Scan for the cell matching the given text and deliver its [x, y] coordinate at center. 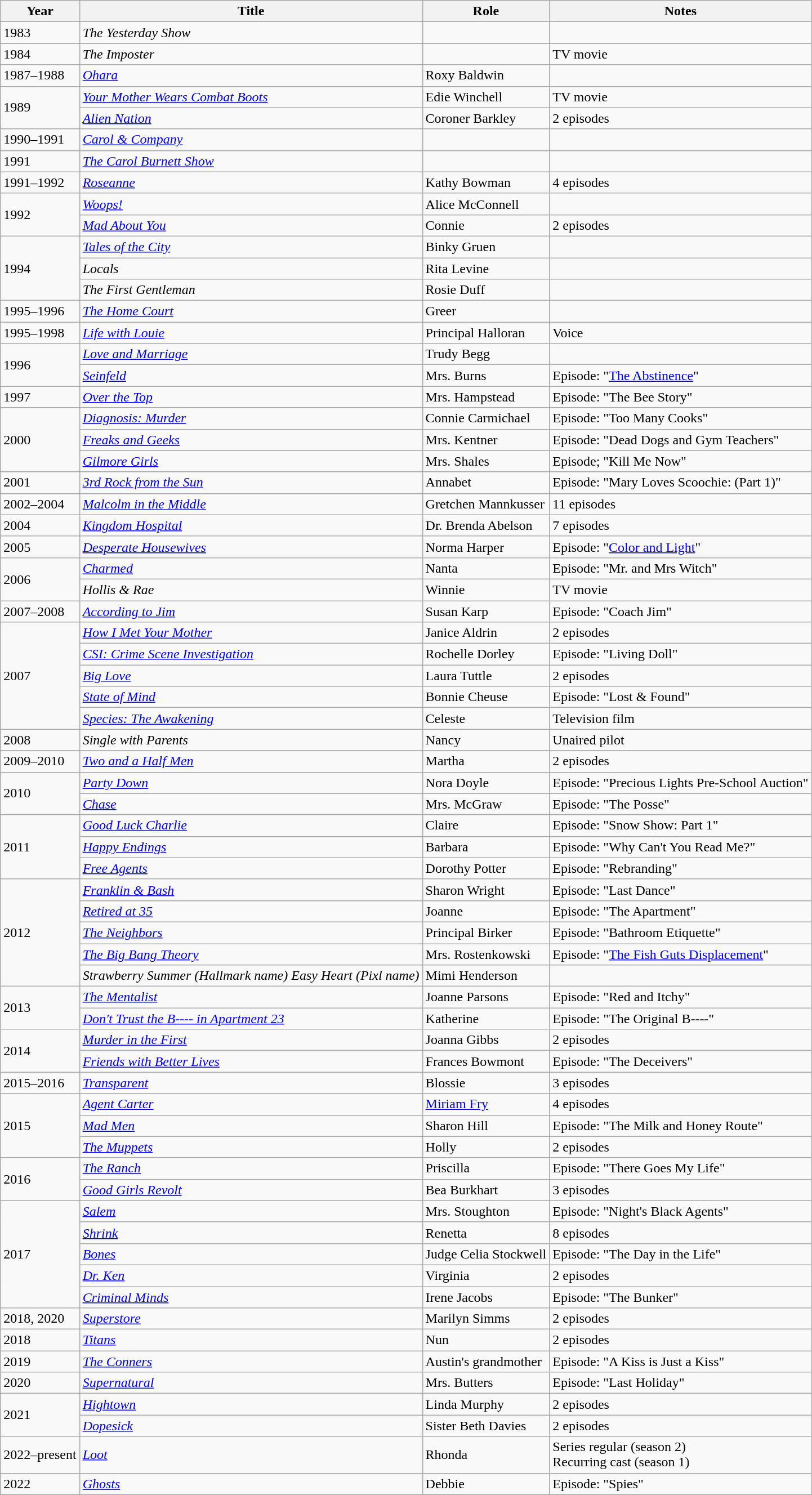
Priscilla [486, 1168]
2002–2004 [40, 504]
1989 [40, 108]
Life with Louie [251, 333]
Mrs. Burns [486, 376]
Nancy [486, 740]
The Conners [251, 1362]
2011 [40, 847]
Debbie [486, 1484]
1991 [40, 161]
Diagnosis: Murder [251, 418]
Alice McConnell [486, 204]
Criminal Minds [251, 1297]
Celeste [486, 719]
Locals [251, 269]
Voice [680, 333]
Holly [486, 1147]
2009–2010 [40, 761]
Episode: "Red and Itchy" [680, 997]
2018, 2020 [40, 1319]
Sharon Wright [486, 890]
Series regular (season 2)Recurring cast (season 1) [680, 1455]
Year [40, 11]
Friends with Better Lives [251, 1061]
1984 [40, 54]
Episode: "Mr. and Mrs Witch" [680, 568]
Principal Halloran [486, 333]
Woops! [251, 204]
Dr. Ken [251, 1275]
Kingdom Hospital [251, 525]
1995–1996 [40, 311]
Joanna Gibbs [486, 1040]
Episode; "Kill Me Now" [680, 461]
Martha [486, 761]
Mrs. Hampstead [486, 397]
Mrs. Rostenkowski [486, 954]
1992 [40, 215]
Charmed [251, 568]
2019 [40, 1362]
Episode: "Coach Jim" [680, 611]
Title [251, 11]
1994 [40, 268]
Judge Celia Stockwell [486, 1254]
Rhonda [486, 1455]
According to Jim [251, 611]
Episode: "Night's Black Agents" [680, 1211]
Episode: "The Posse" [680, 804]
Rita Levine [486, 269]
The Big Bang Theory [251, 954]
Kathy Bowman [486, 182]
Malcolm in the Middle [251, 504]
Nun [486, 1340]
Greer [486, 311]
Single with Parents [251, 740]
2021 [40, 1415]
Don't Trust the B---- in Apartment 23 [251, 1019]
2005 [40, 547]
Episode: "Dead Dogs and Gym Teachers" [680, 440]
Mad About You [251, 225]
Love and Marriage [251, 354]
Mrs. Butters [486, 1383]
Episode: "The Apartment" [680, 911]
Party Down [251, 783]
1997 [40, 397]
Big Love [251, 676]
Janice Aldrin [486, 633]
Episode: "The Milk and Honey Route" [680, 1126]
8 episodes [680, 1233]
Transparent [251, 1083]
Norma Harper [486, 547]
Mimi Henderson [486, 976]
Edie Winchell [486, 97]
Hightown [251, 1404]
Joanne Parsons [486, 997]
2008 [40, 740]
Episode: "Color and Light" [680, 547]
Episode: "Rebranding" [680, 868]
Carol & Company [251, 140]
Episode: "Bathroom Etiquette" [680, 932]
2000 [40, 440]
Dr. Brenda Abelson [486, 525]
Television film [680, 719]
7 episodes [680, 525]
Role [486, 11]
Free Agents [251, 868]
Species: The Awakening [251, 719]
How I Met Your Mother [251, 633]
The Mentalist [251, 997]
Miriam Fry [486, 1104]
2006 [40, 579]
2007–2008 [40, 611]
Blossie [486, 1083]
Gretchen Mannkusser [486, 504]
Virginia [486, 1275]
Bea Burkhart [486, 1190]
Over the Top [251, 397]
Sister Beth Davies [486, 1426]
Episode: "Precious Lights Pre-School Auction" [680, 783]
Episode: "Too Many Cooks" [680, 418]
Episode: "The Bee Story" [680, 397]
Mad Men [251, 1126]
Chase [251, 804]
Episode: "Lost & Found" [680, 697]
Linda Murphy [486, 1404]
Irene Jacobs [486, 1297]
Rochelle Dorley [486, 654]
Tales of the City [251, 247]
Mrs. Kentner [486, 440]
Connie [486, 225]
Desperate Housewives [251, 547]
Episode: "The Bunker" [680, 1297]
Murder in the First [251, 1040]
Shrink [251, 1233]
Good Luck Charlie [251, 825]
The Home Court [251, 311]
Episode: "Mary Loves Scoochie: (Part 1)" [680, 483]
Episode: "Snow Show: Part 1" [680, 825]
Katherine [486, 1019]
Loot [251, 1455]
2014 [40, 1051]
Two and a Half Men [251, 761]
Binky Gruen [486, 247]
The Imposter [251, 54]
Marilyn Simms [486, 1319]
2013 [40, 1008]
Rosie Duff [486, 290]
Nora Doyle [486, 783]
Good Girls Revolt [251, 1190]
State of Mind [251, 697]
Mrs. Stoughton [486, 1211]
Sharon Hill [486, 1126]
Ohara [251, 75]
2015 [40, 1126]
CSI: Crime Scene Investigation [251, 654]
Supernatural [251, 1383]
Freaks and Geeks [251, 440]
Superstore [251, 1319]
Agent Carter [251, 1104]
The Neighbors [251, 932]
Bones [251, 1254]
2017 [40, 1254]
The Carol Burnett Show [251, 161]
2018 [40, 1340]
Titans [251, 1340]
Your Mother Wears Combat Boots [251, 97]
Dopesick [251, 1426]
Hollis & Rae [251, 590]
Nanta [486, 568]
Episode: "The Original B----" [680, 1019]
11 episodes [680, 504]
Winnie [486, 590]
The Yesterday Show [251, 33]
Mrs. McGraw [486, 804]
2022–present [40, 1455]
1987–1988 [40, 75]
Susan Karp [486, 611]
Ghosts [251, 1484]
Episode: "The Deceivers" [680, 1061]
Roxy Baldwin [486, 75]
Episode: "The Day in the Life" [680, 1254]
2020 [40, 1383]
Barbara [486, 847]
Renetta [486, 1233]
The Muppets [251, 1147]
2004 [40, 525]
Episode: "Spies" [680, 1484]
2010 [40, 793]
2015–2016 [40, 1083]
Seinfeld [251, 376]
Episode: "There Goes My Life" [680, 1168]
The First Gentleman [251, 290]
Franklin & Bash [251, 890]
Gilmore Girls [251, 461]
Alien Nation [251, 118]
Austin's grandmother [486, 1362]
3rd Rock from the Sun [251, 483]
1995–1998 [40, 333]
Frances Bowmont [486, 1061]
Episode: "The Fish Guts Displacement" [680, 954]
Episode: "Last Dance" [680, 890]
2012 [40, 932]
Dorothy Potter [486, 868]
1990–1991 [40, 140]
1996 [40, 365]
Coroner Barkley [486, 118]
The Ranch [251, 1168]
2022 [40, 1484]
2001 [40, 483]
1983 [40, 33]
Roseanne [251, 182]
Episode: "The Abstinence" [680, 376]
1991–1992 [40, 182]
Unaired pilot [680, 740]
Episode: "Last Holiday" [680, 1383]
Bonnie Cheuse [486, 697]
Happy Endings [251, 847]
Laura Tuttle [486, 676]
Annabet [486, 483]
Mrs. Shales [486, 461]
Claire [486, 825]
Connie Carmichael [486, 418]
Joanne [486, 911]
Notes [680, 11]
Trudy Begg [486, 354]
Episode: "Why Can't You Read Me?" [680, 847]
2016 [40, 1179]
Retired at 35 [251, 911]
Episode: "Living Doll" [680, 654]
2007 [40, 676]
Principal Birker [486, 932]
Episode: "A Kiss is Just a Kiss" [680, 1362]
Salem [251, 1211]
Strawberry Summer (Hallmark name) Easy Heart (Pixl name) [251, 976]
